Find where the given text appears and provide that cell's center as (X, Y) coordinate. 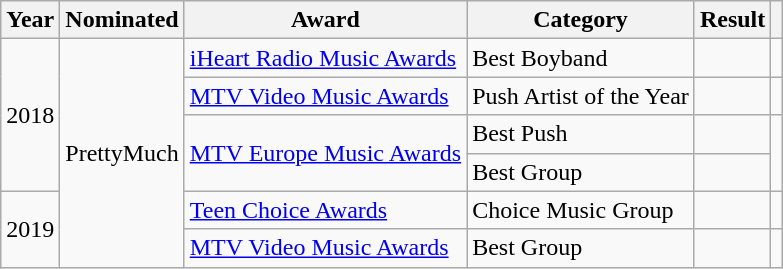
Category (581, 20)
Best Boyband (581, 58)
2018 (30, 115)
iHeart Radio Music Awards (325, 58)
Result (732, 20)
Year (30, 20)
MTV Europe Music Awards (325, 153)
2019 (30, 229)
PrettyMuch (122, 153)
Nominated (122, 20)
Best Push (581, 134)
Teen Choice Awards (325, 210)
Push Artist of the Year (581, 96)
Award (325, 20)
Choice Music Group (581, 210)
